Identify which cell holds the provided text, then report its (x, y) central coordinate. 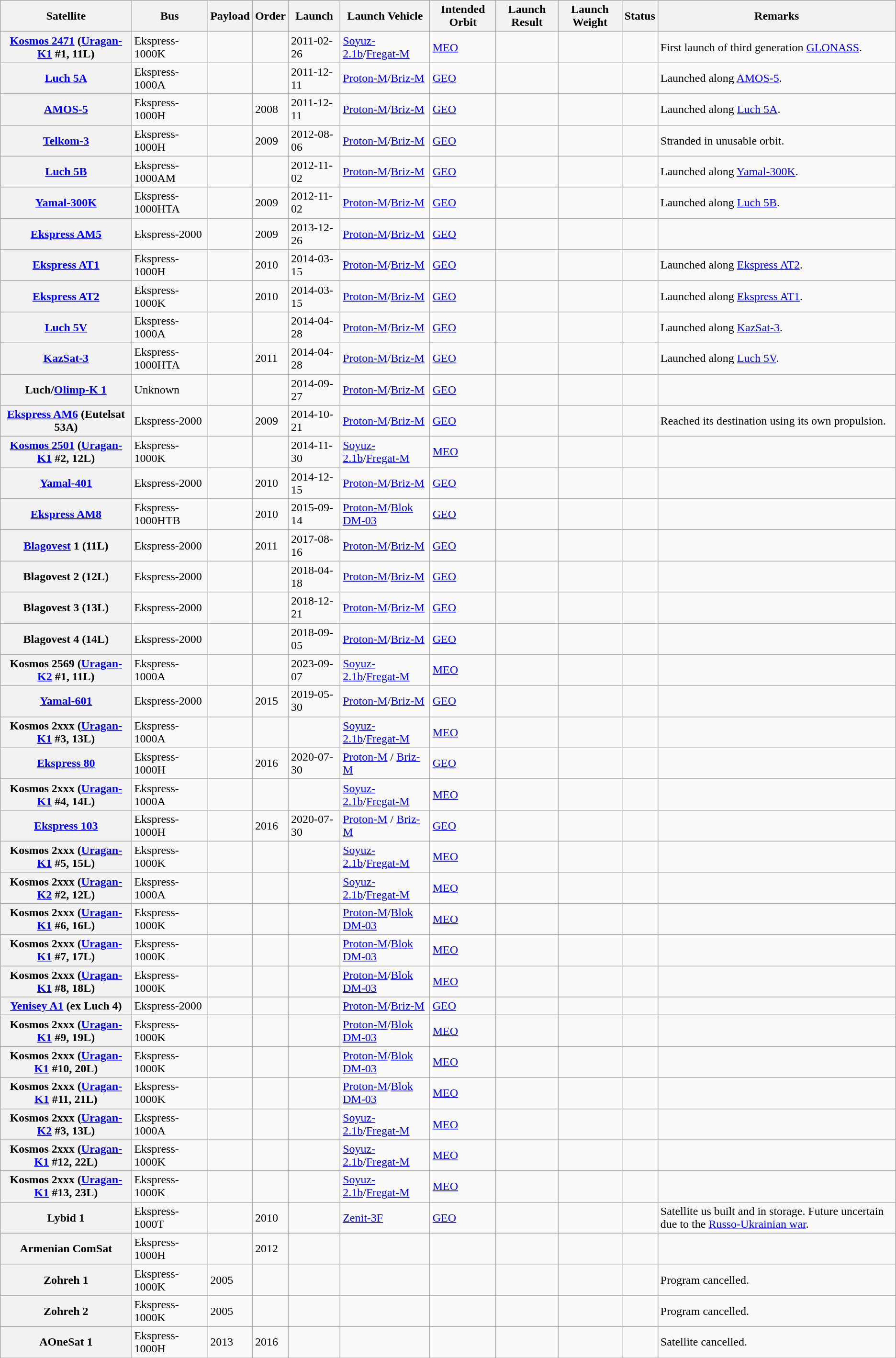
Ekspress AT2 (66, 296)
Launch Result (526, 16)
2014-11-30 (314, 452)
Satellite (66, 16)
Telkom-3 (66, 141)
Satellite us built and in storage. Future uncertain due to the Russo-Ukrainian war. (776, 1218)
2018-04-18 (314, 576)
Kosmos 2501 (Uragan-K1 #2, 12L) (66, 452)
2008 (270, 109)
Kosmos 2xxx (Uragan-K1 #12, 22L) (66, 1156)
2013-12-26 (314, 234)
Order (270, 16)
2011-02-26 (314, 47)
Ekspress-1000HTB (169, 514)
Payload (230, 16)
Remarks (776, 16)
Yamal-601 (66, 701)
Zohreh 1 (66, 1280)
Launch (314, 16)
Launched along AMOS-5. (776, 79)
Armenian ComSat (66, 1248)
Kosmos 2xxx (Uragan-K1 #13, 23L) (66, 1186)
Stranded in unusable orbit. (776, 141)
Bus (169, 16)
Launched along Luch 5A. (776, 109)
Kosmos 2569 (Uragan-K2 #1, 11L) (66, 670)
2014-09-27 (314, 390)
Kosmos 2xxx (Uragan-K1 #5, 15L) (66, 857)
Kosmos 2xxx (Uragan-K1 #6, 16L) (66, 919)
Blagovest 1 (11L) (66, 546)
2023-09-07 (314, 670)
Luch 5B (66, 171)
Zenit-3F (385, 1218)
Blagovest 3 (13L) (66, 608)
Ekspress-1000T (169, 1218)
2014-10-21 (314, 421)
Ekspress AT1 (66, 265)
2015 (270, 701)
Luch/Olimp-K 1 (66, 390)
Unknown (169, 390)
Kosmos 2xxx (Uragan-K1 #3, 13L) (66, 732)
Blagovest 2 (12L) (66, 576)
Launch Vehicle (385, 16)
First launch of third generation GLONASS. (776, 47)
Launched along KazSat-3. (776, 327)
2012-08-06 (314, 141)
Kosmos 2xxx (Uragan-K1 #9, 19L) (66, 1031)
Reached its destination using its own propulsion. (776, 421)
KazSat-3 (66, 358)
Launch Weight (590, 16)
Launched along Luch 5B. (776, 203)
2018-12-21 (314, 608)
Luch 5A (66, 79)
Launched along Luch 5V. (776, 358)
2014-12-15 (314, 483)
Blagovest 4 (14L) (66, 639)
Ekspress 80 (66, 763)
Luch 5V (66, 327)
Kosmos 2xxx (Uragan-K1 #10, 20L) (66, 1062)
Ekspress-1000AM (169, 171)
Kosmos 2xxx (Uragan-K1 #7, 17L) (66, 951)
Kosmos 2xxx (Uragan-K1 #8, 18L) (66, 981)
AOneSat 1 (66, 1342)
Yenisey A1 (ex Luch 4) (66, 1006)
Lybid 1 (66, 1218)
2013 (230, 1342)
Intended Orbit (463, 16)
Kosmos 2xxx (Uragan-K1 #11, 21L) (66, 1093)
Kosmos 2xxx (Uragan-K2 #3, 13L) (66, 1124)
2018-09-05 (314, 639)
Yamal-300K (66, 203)
Satellite cancelled. (776, 1342)
Launched along Ekspress AT2. (776, 265)
2015-09-14 (314, 514)
Yamal-401 (66, 483)
Ekspress AM8 (66, 514)
Ekspress AM6 (Eutelsat 53A) (66, 421)
Kosmos 2xxx (Uragan-K1 #4, 14L) (66, 795)
Launched along Ekspress AT1. (776, 296)
Kosmos 2xxx (Uragan-K2 #2, 12L) (66, 887)
Zohreh 2 (66, 1311)
Kosmos 2471 (Uragan-K1 #1, 11L) (66, 47)
Ekspress 103 (66, 825)
2012 (270, 1248)
2019-05-30 (314, 701)
Ekspress AM5 (66, 234)
2017-08-16 (314, 546)
Launched along Yamal-300K. (776, 171)
AMOS-5 (66, 109)
Status (639, 16)
